Capture the cell that displays the provided text and extract its (X, Y) central coordinate. 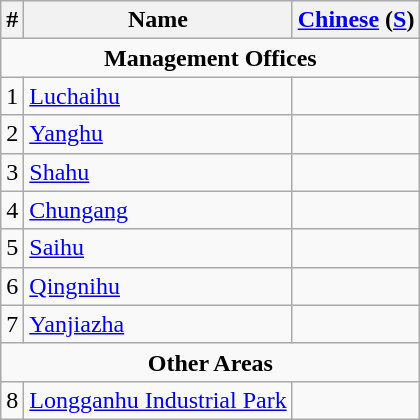
Yanghu (158, 134)
4 (12, 210)
Chinese (S) (356, 20)
Other Areas (210, 362)
Yanjiazha (158, 324)
Luchaihu (158, 96)
8 (12, 400)
Longganhu Industrial Park (158, 400)
5 (12, 248)
Chungang (158, 210)
Qingnihu (158, 286)
7 (12, 324)
3 (12, 172)
Management Offices (210, 58)
Name (158, 20)
2 (12, 134)
6 (12, 286)
Saihu (158, 248)
# (12, 20)
Shahu (158, 172)
1 (12, 96)
